Find where the given text appears and provide that cell's center as [X, Y] coordinate. 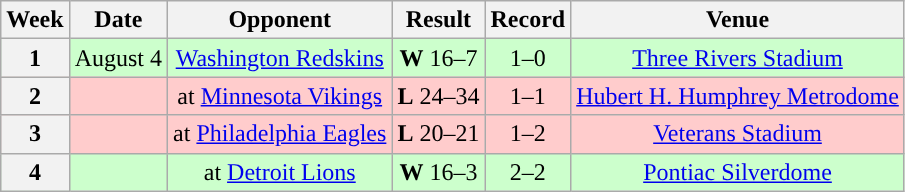
L 24–34 [438, 96]
Hubert H. Humphrey Metrodome [738, 96]
1–2 [528, 134]
at Minnesota Vikings [280, 96]
Date [118, 20]
Pontiac Silverdome [738, 172]
Record [528, 20]
1–0 [528, 58]
Veterans Stadium [738, 134]
Week [35, 20]
1–1 [528, 96]
W 16–3 [438, 172]
W 16–7 [438, 58]
4 [35, 172]
August 4 [118, 58]
1 [35, 58]
Result [438, 20]
2 [35, 96]
at Detroit Lions [280, 172]
Opponent [280, 20]
Venue [738, 20]
Three Rivers Stadium [738, 58]
3 [35, 134]
at Philadelphia Eagles [280, 134]
Washington Redskins [280, 58]
2–2 [528, 172]
L 20–21 [438, 134]
